For the text-containing cell, return its midpoint in (X, Y) coordinate format. 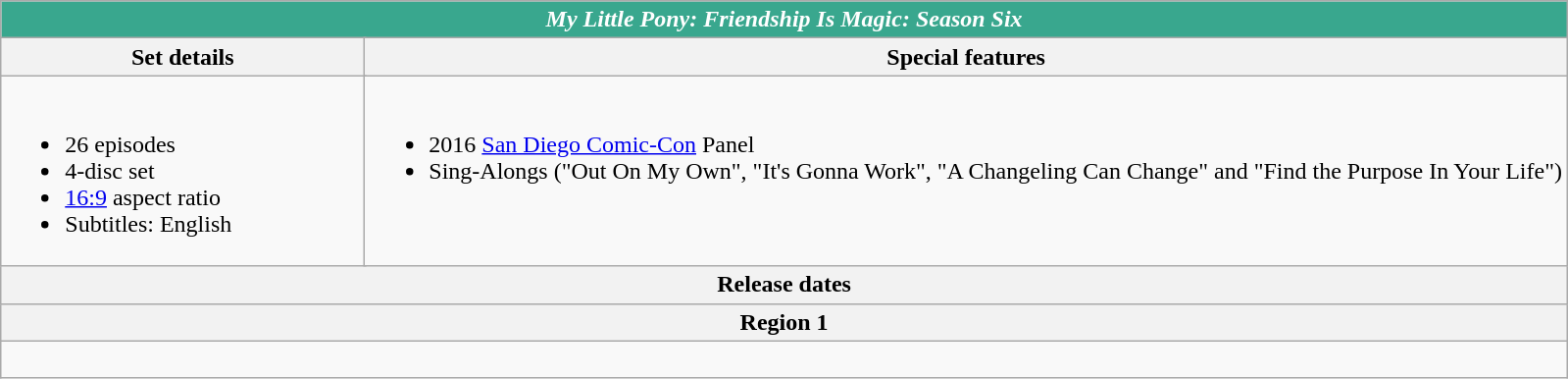
My Little Pony: Friendship Is Magic: Season Six (784, 20)
Special features (967, 57)
2016 San Diego Comic-Con PanelSing-Alongs ("Out On My Own", "It's Gonna Work", "A Changeling Can Change" and "Find the Purpose In Your Life") (967, 171)
Region 1 (784, 322)
Set details (182, 57)
26 episodes4-disc set16:9 aspect ratioSubtitles: English (182, 171)
Release dates (784, 285)
